Locate the cell with the specified text and output its (X, Y) center coordinate. 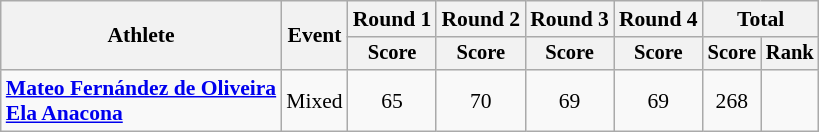
Round 2 (480, 19)
65 (392, 100)
Rank (790, 54)
Athlete (141, 36)
Mateo Fernández de OliveiraEla Anacona (141, 100)
Round 1 (392, 19)
Mixed (314, 100)
70 (480, 100)
Event (314, 36)
Round 3 (570, 19)
268 (732, 100)
Total (761, 19)
Round 4 (658, 19)
